Extract the [x, y] coordinate from the center of the cell holding the provided text.  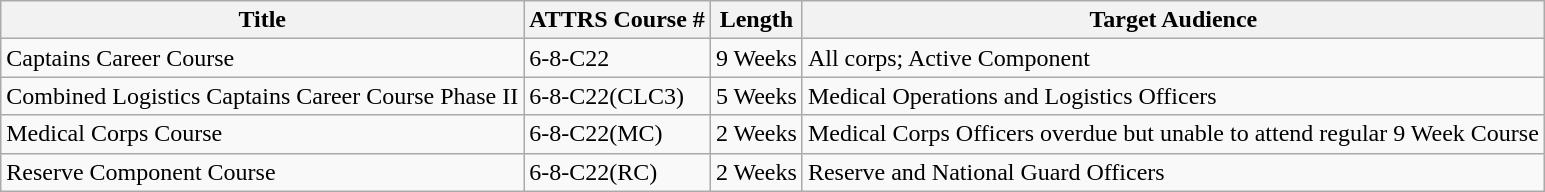
6-8-C22(MC) [618, 134]
Medical Corps Course [262, 134]
9 Weeks [756, 58]
6-8-C22(RC) [618, 172]
Target Audience [1173, 20]
ATTRS Course # [618, 20]
Medical Operations and Logistics Officers [1173, 96]
6-8-C22 [618, 58]
Captains Career Course [262, 58]
5 Weeks [756, 96]
Title [262, 20]
All corps; Active Component [1173, 58]
6-8-C22(CLC3) [618, 96]
Combined Logistics Captains Career Course Phase II [262, 96]
Medical Corps Officers overdue but unable to attend regular 9 Week Course [1173, 134]
Length [756, 20]
Reserve Component Course [262, 172]
Reserve and National Guard Officers [1173, 172]
